Return the [x, y] coordinate for the center point of the cell that contains the specified text.  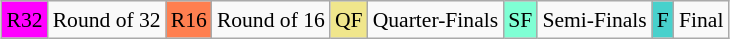
F [663, 20]
R16 [189, 20]
Final [702, 20]
Round of 16 [271, 20]
Round of 32 [107, 20]
R32 [25, 20]
Semi-Finals [594, 20]
Quarter-Finals [436, 20]
SF [520, 20]
QF [349, 20]
